Find where the given text appears and provide that cell's center as (X, Y) coordinate. 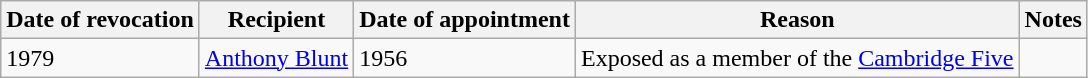
Date of appointment (465, 20)
1956 (465, 58)
Recipient (276, 20)
Anthony Blunt (276, 58)
Date of revocation (100, 20)
Exposed as a member of the Cambridge Five (797, 58)
1979 (100, 58)
Notes (1053, 20)
Reason (797, 20)
